Scan for the cell matching the given text and deliver its (x, y) coordinate at center. 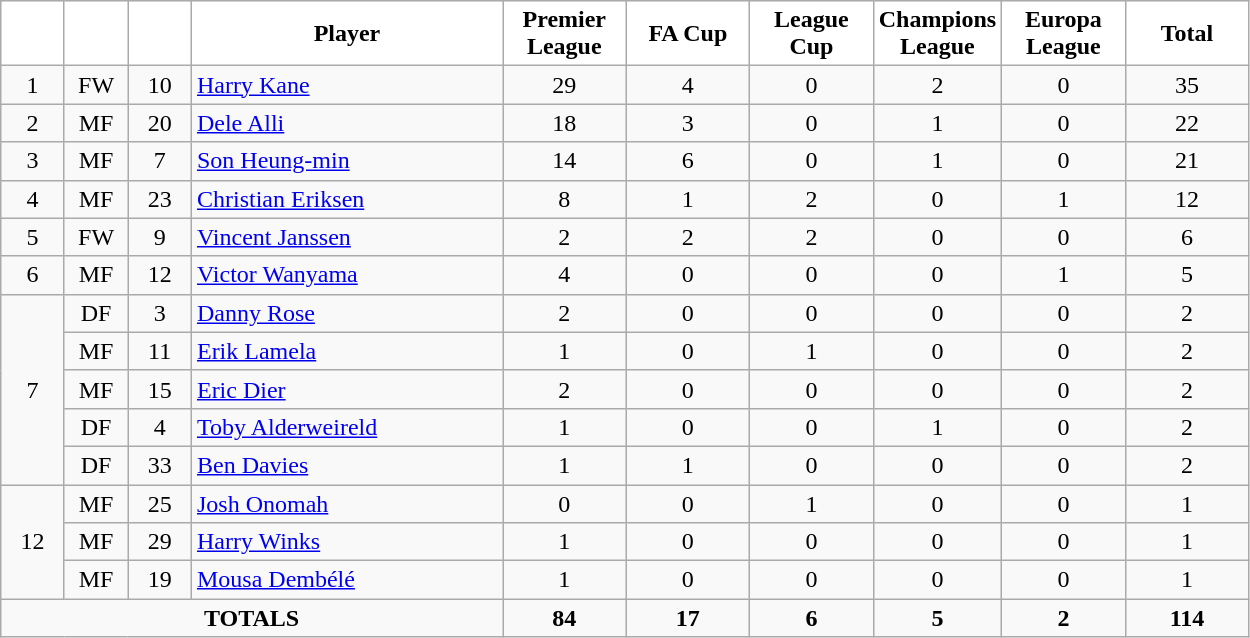
9 (160, 237)
35 (1187, 85)
Son Heung-min (346, 161)
Eric Dier (346, 389)
TOTALS (252, 618)
Mousa Dembélé (346, 580)
21 (1187, 161)
14 (564, 161)
11 (160, 351)
18 (564, 123)
Vincent Janssen (346, 237)
84 (564, 618)
Dele Alli (346, 123)
Josh Onomah (346, 503)
Premier League (564, 34)
15 (160, 389)
League Cup (812, 34)
Harry Kane (346, 85)
Ben Davies (346, 465)
25 (160, 503)
Harry Winks (346, 542)
17 (688, 618)
33 (160, 465)
114 (1187, 618)
Danny Rose (346, 313)
19 (160, 580)
10 (160, 85)
Player (346, 34)
Champions League (937, 34)
8 (564, 199)
Erik Lamela (346, 351)
Total (1187, 34)
Christian Eriksen (346, 199)
22 (1187, 123)
Victor Wanyama (346, 275)
FA Cup (688, 34)
Europa League (1064, 34)
20 (160, 123)
23 (160, 199)
Toby Alderweireld (346, 427)
